Detect which cell encompasses the target text, then output its [X, Y] center coordinate. 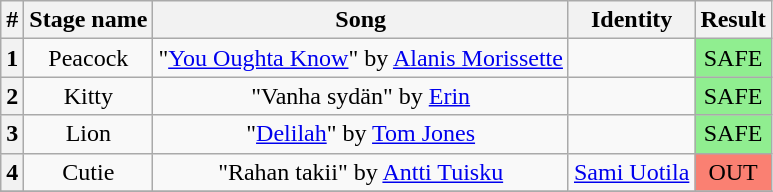
4 [12, 172]
Peacock [88, 58]
1 [12, 58]
3 [12, 134]
"You Oughta Know" by Alanis Morissette [361, 58]
OUT [733, 172]
Song [361, 20]
Sami Uotila [631, 172]
2 [12, 96]
Stage name [88, 20]
# [12, 20]
"Delilah" by Tom Jones [361, 134]
Identity [631, 20]
"Vanha sydän" by Erin [361, 96]
Lion [88, 134]
Cutie [88, 172]
Result [733, 20]
Kitty [88, 96]
"Rahan takii" by Antti Tuisku [361, 172]
